Detect which cell encompasses the target text, then output its [x, y] center coordinate. 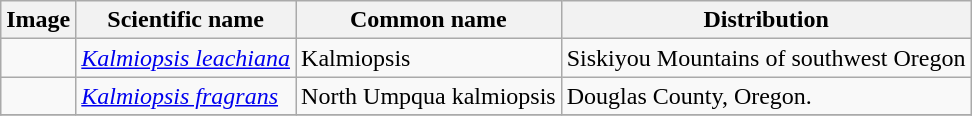
Image [38, 20]
Scientific name [186, 20]
Douglas County, Oregon. [766, 96]
North Umpqua kalmiopsis [429, 96]
Common name [429, 20]
Kalmiopsis fragrans [186, 96]
Kalmiopsis leachiana [186, 58]
Kalmiopsis [429, 58]
Siskiyou Mountains of southwest Oregon [766, 58]
Distribution [766, 20]
